Search for the cell housing the specified text and yield its (x, y) center coordinate. 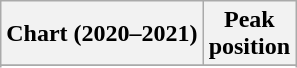
Peakposition (249, 34)
Chart (2020–2021) (102, 34)
